From the cell containing the given text, extract its center point as [X, Y] coordinate. 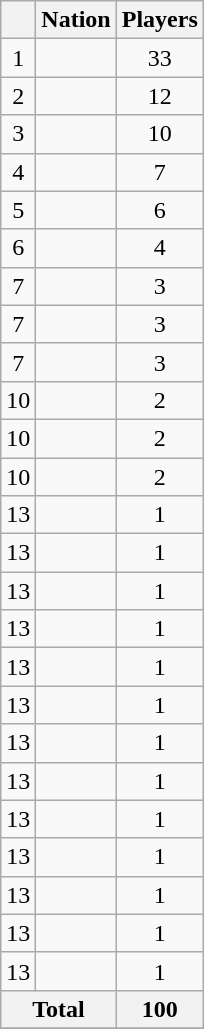
Total [58, 1009]
Players [160, 20]
100 [160, 1009]
12 [160, 96]
5 [18, 210]
33 [160, 58]
Nation [76, 20]
